From the cell containing the given text, extract its center point as (x, y) coordinate. 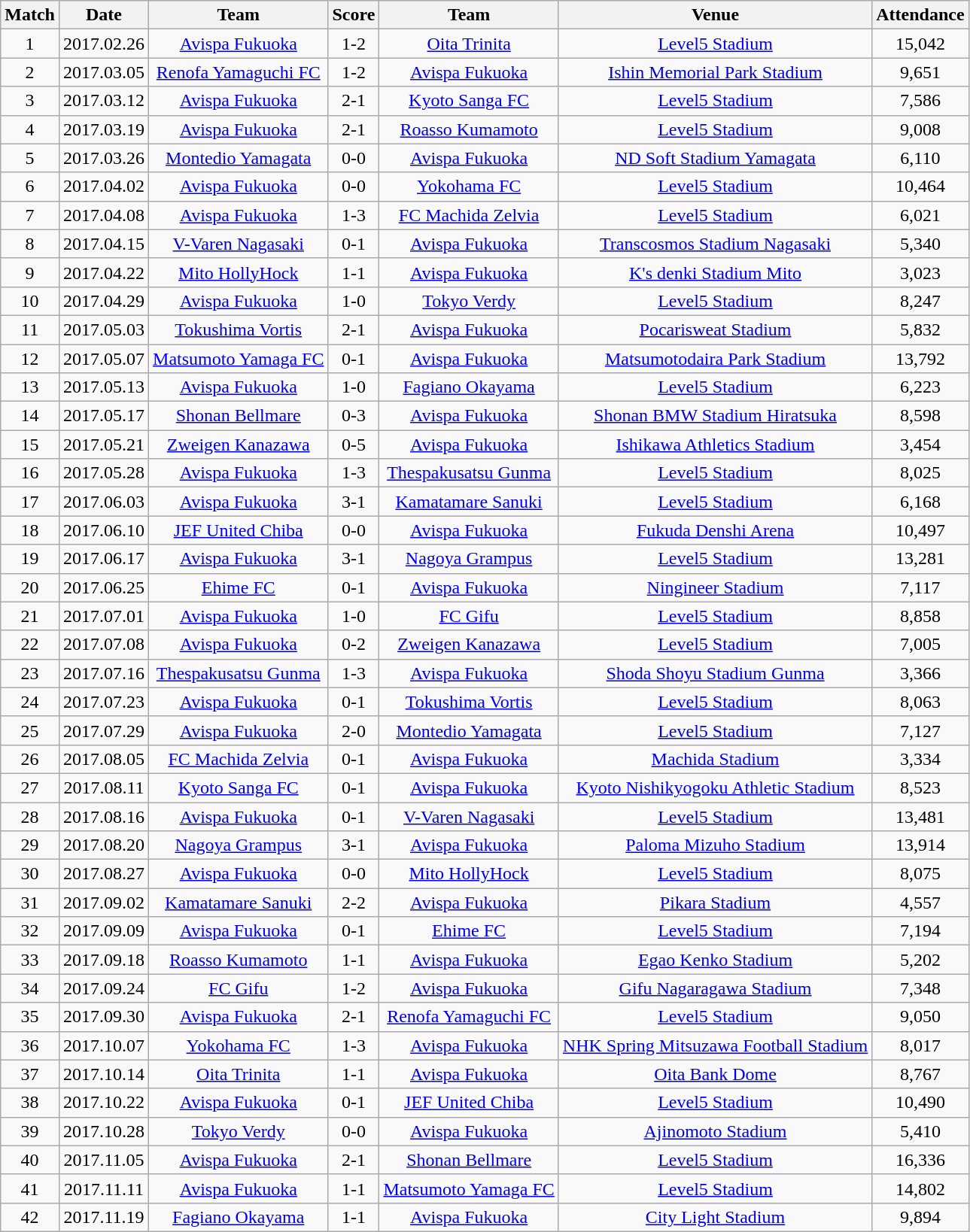
2017.04.15 (104, 244)
10 (30, 301)
37 (30, 1074)
27 (30, 787)
Transcosmos Stadium Nagasaki (715, 244)
5,340 (920, 244)
9,050 (920, 1017)
14 (30, 416)
2017.08.16 (104, 816)
2017.09.02 (104, 903)
2017.08.11 (104, 787)
Fukuda Denshi Arena (715, 530)
4,557 (920, 903)
25 (30, 730)
3,334 (920, 759)
2017.03.19 (104, 129)
5 (30, 158)
13 (30, 387)
5,410 (920, 1131)
2017.07.23 (104, 702)
11 (30, 329)
Pocarisweat Stadium (715, 329)
30 (30, 874)
2017.09.09 (104, 931)
2017.05.07 (104, 359)
K's denki Stadium Mito (715, 272)
Attendance (920, 15)
Matsumotodaira Park Stadium (715, 359)
6,223 (920, 387)
42 (30, 1217)
16,336 (920, 1160)
15,042 (920, 44)
Date (104, 15)
8,025 (920, 473)
Pikara Stadium (715, 903)
7,117 (920, 587)
2017.06.17 (104, 559)
15 (30, 445)
1 (30, 44)
5,202 (920, 960)
0-5 (354, 445)
40 (30, 1160)
5,832 (920, 329)
Paloma Mizuho Stadium (715, 845)
2017.05.13 (104, 387)
ND Soft Stadium Yamagata (715, 158)
16 (30, 473)
2017.09.24 (104, 988)
35 (30, 1017)
2017.05.03 (104, 329)
2017.07.01 (104, 616)
Ishikawa Athletics Stadium (715, 445)
17 (30, 502)
NHK Spring Mitsuzawa Football Stadium (715, 1045)
2017.11.19 (104, 1217)
2017.09.18 (104, 960)
9,008 (920, 129)
34 (30, 988)
2017.09.30 (104, 1017)
2017.03.12 (104, 101)
Ningineer Stadium (715, 587)
Kyoto Nishikyogoku Athletic Stadium (715, 787)
2017.11.11 (104, 1188)
13,792 (920, 359)
8,767 (920, 1074)
Shonan BMW Stadium Hiratsuka (715, 416)
3 (30, 101)
7 (30, 215)
2017.05.28 (104, 473)
4 (30, 129)
22 (30, 645)
39 (30, 1131)
33 (30, 960)
3,023 (920, 272)
2017.10.14 (104, 1074)
0-3 (354, 416)
City Light Stadium (715, 1217)
2017.03.05 (104, 72)
8,598 (920, 416)
Gifu Nagaragawa Stadium (715, 988)
2 (30, 72)
6 (30, 187)
9 (30, 272)
26 (30, 759)
8,075 (920, 874)
2017.07.16 (104, 673)
10,464 (920, 187)
2017.08.05 (104, 759)
2-0 (354, 730)
8,858 (920, 616)
2017.04.22 (104, 272)
7,005 (920, 645)
13,281 (920, 559)
29 (30, 845)
2017.10.28 (104, 1131)
8,523 (920, 787)
2017.04.08 (104, 215)
2017.04.29 (104, 301)
23 (30, 673)
38 (30, 1103)
21 (30, 616)
20 (30, 587)
8,063 (920, 702)
2017.11.05 (104, 1160)
Score (354, 15)
14,802 (920, 1188)
2017.06.03 (104, 502)
7,127 (920, 730)
Machida Stadium (715, 759)
13,481 (920, 816)
2017.02.26 (104, 44)
12 (30, 359)
18 (30, 530)
2017.07.29 (104, 730)
24 (30, 702)
10,497 (920, 530)
6,168 (920, 502)
2017.08.27 (104, 874)
Egao Kenko Stadium (715, 960)
13,914 (920, 845)
41 (30, 1188)
9,894 (920, 1217)
7,586 (920, 101)
28 (30, 816)
Shoda Shoyu Stadium Gunma (715, 673)
2017.06.10 (104, 530)
2017.04.02 (104, 187)
Ishin Memorial Park Stadium (715, 72)
19 (30, 559)
10,490 (920, 1103)
8 (30, 244)
Ajinomoto Stadium (715, 1131)
32 (30, 931)
8,247 (920, 301)
6,110 (920, 158)
2017.10.07 (104, 1045)
0-2 (354, 645)
2017.07.08 (104, 645)
31 (30, 903)
Venue (715, 15)
6,021 (920, 215)
7,348 (920, 988)
3,454 (920, 445)
2017.10.22 (104, 1103)
2017.08.20 (104, 845)
3,366 (920, 673)
2017.06.25 (104, 587)
9,651 (920, 72)
36 (30, 1045)
2017.03.26 (104, 158)
Match (30, 15)
2-2 (354, 903)
7,194 (920, 931)
2017.05.21 (104, 445)
Oita Bank Dome (715, 1074)
8,017 (920, 1045)
2017.05.17 (104, 416)
